Detect which cell encompasses the target text, then output its [X, Y] center coordinate. 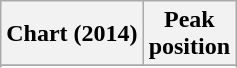
Chart (2014) [72, 34]
Peakposition [189, 34]
